Scan for the cell matching the given text and deliver its [x, y] coordinate at center. 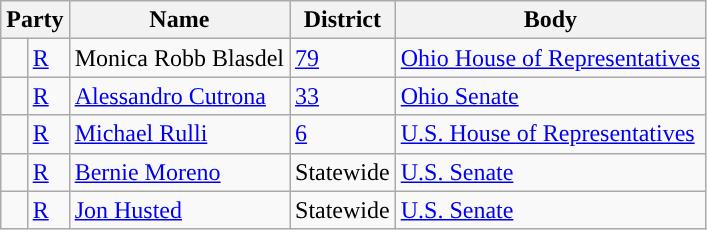
Monica Robb Blasdel [179, 58]
U.S. House of Representatives [550, 134]
Ohio House of Representatives [550, 58]
Jon Husted [179, 210]
Bernie Moreno [179, 172]
Body [550, 20]
Michael Rulli [179, 134]
6 [343, 134]
District [343, 20]
Party [35, 20]
Name [179, 20]
Ohio Senate [550, 96]
33 [343, 96]
79 [343, 58]
Alessandro Cutrona [179, 96]
